From the cell containing the given text, extract its center point as [x, y] coordinate. 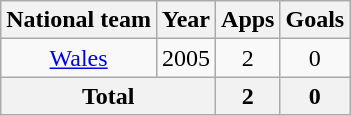
Goals [315, 20]
National team [79, 20]
2005 [186, 58]
Total [108, 96]
Year [186, 20]
Wales [79, 58]
Apps [248, 20]
